Return the [x, y] coordinate for the center point of the cell that contains the specified text.  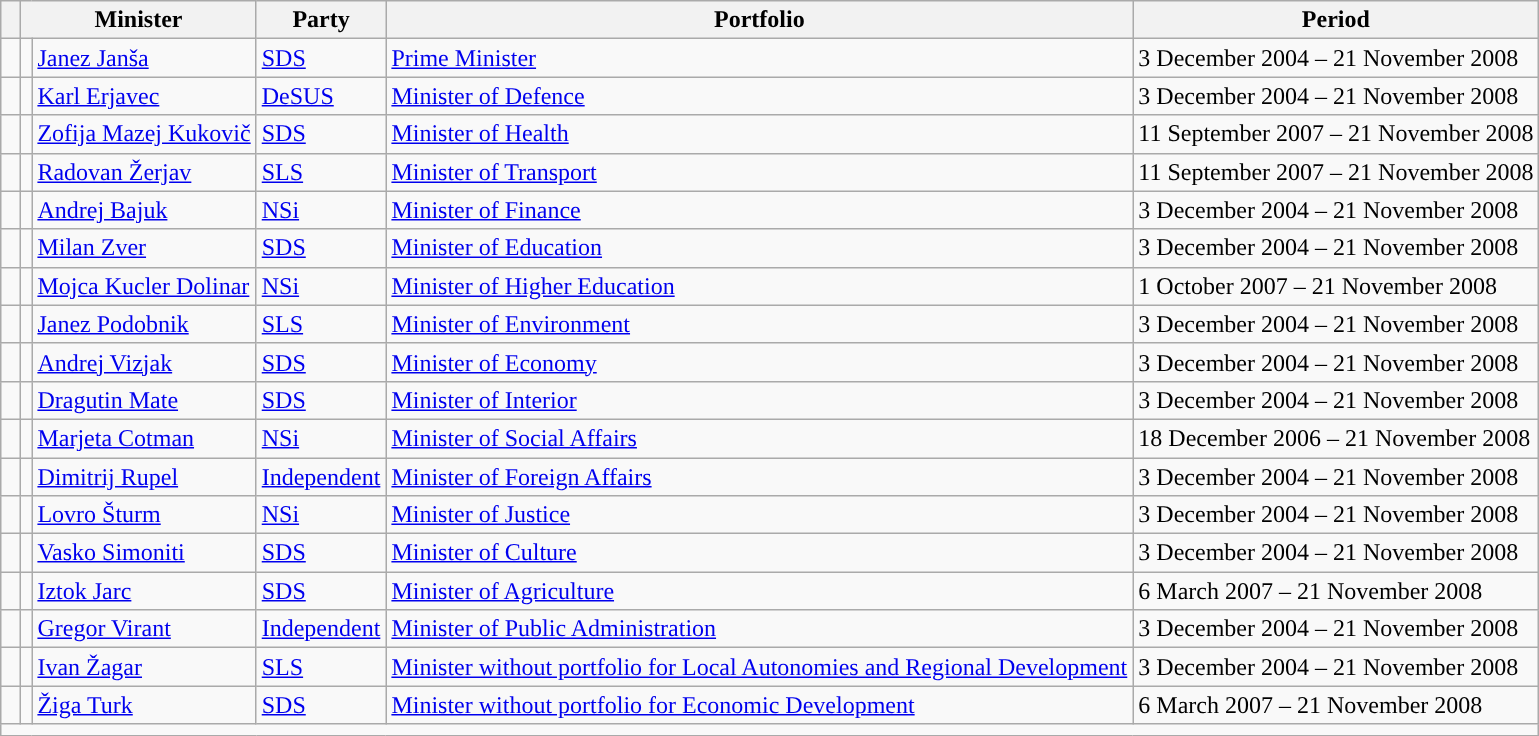
Žiga Turk [144, 705]
Janez Janša [144, 58]
Minister of Interior [760, 400]
Ivan Žagar [144, 667]
Dimitrij Rupel [144, 477]
Minister of Economy [760, 362]
Minister of Social Affairs [760, 438]
Portfolio [760, 20]
Andrej Bajuk [144, 210]
Milan Zver [144, 248]
Zofija Mazej Kukovič [144, 134]
Karl Erjavec [144, 96]
Minister of Higher Education [760, 286]
Iztok Jarc [144, 591]
18 December 2006 – 21 November 2008 [1336, 438]
Minister of Defence [760, 96]
Minister [138, 20]
Minister without portfolio for Economic Development [760, 705]
Minister of Public Administration [760, 629]
1 October 2007 – 21 November 2008 [1336, 286]
Janez Podobnik [144, 324]
Lovro Šturm [144, 515]
Prime Minister [760, 58]
Minister of Education [760, 248]
DeSUS [321, 96]
Gregor Virant [144, 629]
Vasko Simoniti [144, 553]
Period [1336, 20]
Mojca Kucler Dolinar [144, 286]
Minister of Finance [760, 210]
Minister of Justice [760, 515]
Minister without portfolio for Local Autonomies and Regional Development [760, 667]
Minister of Foreign Affairs [760, 477]
Radovan Žerjav [144, 172]
Minister of Health [760, 134]
Minister of Environment [760, 324]
Minister of Agriculture [760, 591]
Party [321, 20]
Minister of Culture [760, 553]
Marjeta Cotman [144, 438]
Minister of Transport [760, 172]
Andrej Vizjak [144, 362]
Dragutin Mate [144, 400]
